For the text-containing cell, return its midpoint in (x, y) coordinate format. 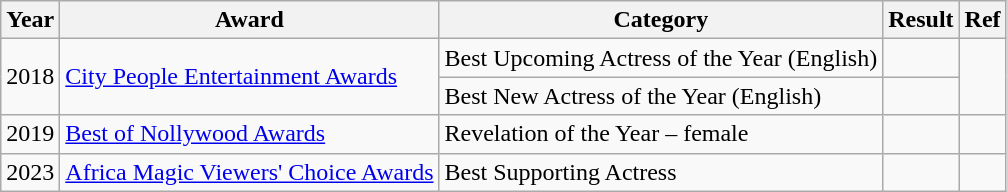
2023 (30, 172)
Best Supporting Actress (661, 172)
Africa Magic Viewers' Choice Awards (250, 172)
2018 (30, 77)
Category (661, 20)
Award (250, 20)
Best of Nollywood Awards (250, 134)
Best Upcoming Actress of the Year (English) (661, 58)
Result (921, 20)
Revelation of the Year – female (661, 134)
City People Entertainment Awards (250, 77)
Ref (982, 20)
2019 (30, 134)
Best New Actress of the Year (English) (661, 96)
Year (30, 20)
